Capture the cell that displays the provided text and extract its [x, y] central coordinate. 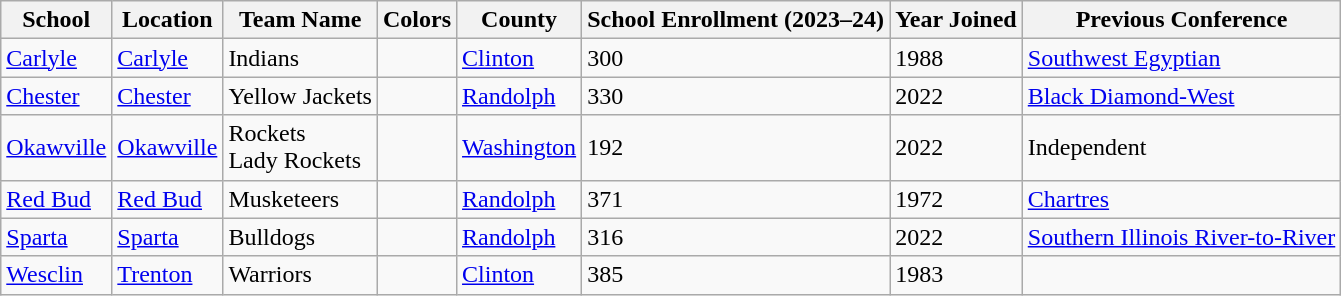
1988 [956, 58]
Black Diamond-West [1182, 96]
Musketeers [300, 199]
School [56, 20]
1972 [956, 199]
Previous Conference [1182, 20]
192 [736, 148]
RocketsLady Rockets [300, 148]
Chartres [1182, 199]
Southwest Egyptian [1182, 58]
Yellow Jackets [300, 96]
371 [736, 199]
Year Joined [956, 20]
1983 [956, 275]
Trenton [168, 275]
School Enrollment (2023–24) [736, 20]
385 [736, 275]
Location [168, 20]
300 [736, 58]
316 [736, 237]
Washington [520, 148]
Indians [300, 58]
330 [736, 96]
Warriors [300, 275]
Southern Illinois River-to-River [1182, 237]
Colors [416, 20]
Wesclin [56, 275]
Bulldogs [300, 237]
County [520, 20]
Independent [1182, 148]
Team Name [300, 20]
